Determine the [X, Y] coordinate at the center of the cell enclosing the given text.  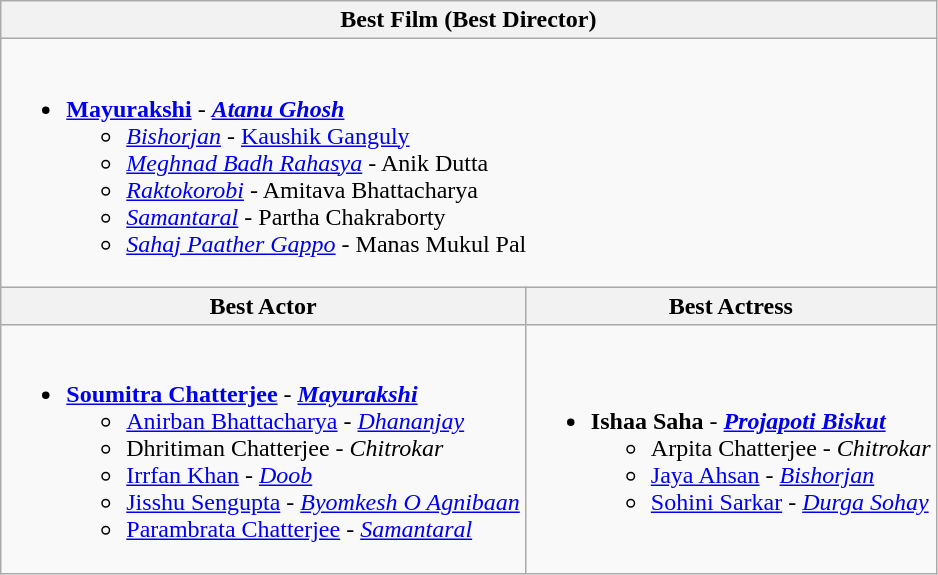
Best Film (Best Director) [468, 20]
Best Actor [264, 306]
Ishaa Saha - Projapoti BiskutArpita Chatterjee - ChitrokarJaya Ahsan - BishorjanSohini Sarkar - Durga Sohay [730, 449]
Best Actress [730, 306]
